Detect which cell encompasses the target text, then output its (X, Y) center coordinate. 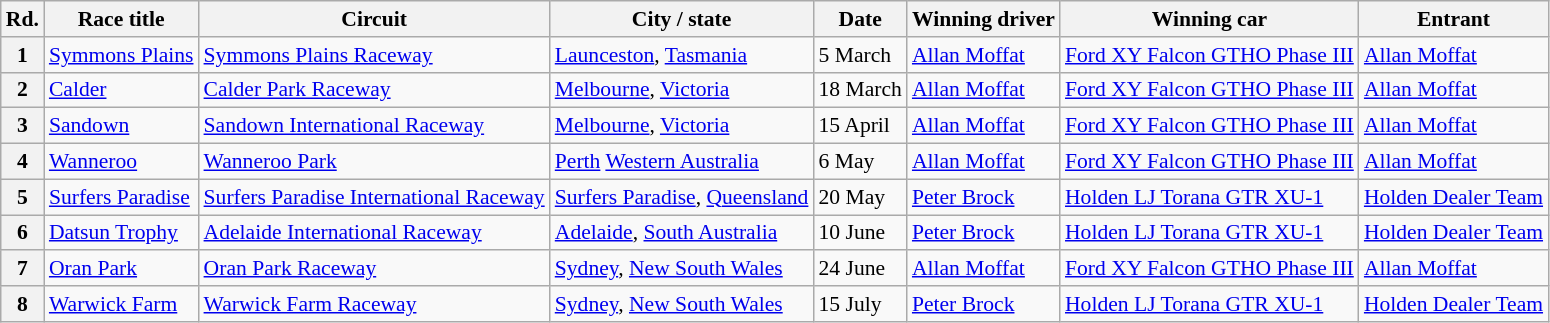
Surfers Paradise, Queensland (682, 197)
Oran Park (122, 269)
5 March (860, 55)
Perth Western Australia (682, 162)
Sandown International Raceway (374, 126)
15 April (860, 126)
10 June (860, 233)
Launceston, Tasmania (682, 55)
Surfers Paradise (122, 197)
Adelaide International Raceway (374, 233)
6 (22, 233)
Calder (122, 90)
Winning car (1210, 19)
Warwick Farm Raceway (374, 304)
6 May (860, 162)
Circuit (374, 19)
Winning driver (984, 19)
Wanneroo Park (374, 162)
20 May (860, 197)
Calder Park Raceway (374, 90)
7 (22, 269)
Warwick Farm (122, 304)
Oran Park Raceway (374, 269)
City / state (682, 19)
Symmons Plains (122, 55)
4 (22, 162)
Entrant (1454, 19)
Datsun Trophy (122, 233)
Date (860, 19)
3 (22, 126)
5 (22, 197)
Sandown (122, 126)
24 June (860, 269)
1 (22, 55)
15 July (860, 304)
18 March (860, 90)
2 (22, 90)
Adelaide, South Australia (682, 233)
Rd. (22, 19)
Surfers Paradise International Raceway (374, 197)
Symmons Plains Raceway (374, 55)
8 (22, 304)
Race title (122, 19)
Wanneroo (122, 162)
